For the text-containing cell, return its midpoint in [X, Y] coordinate format. 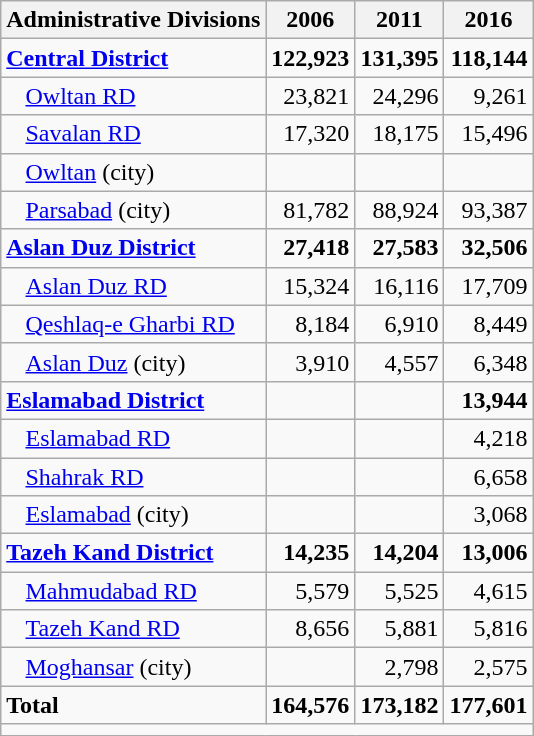
6,658 [488, 477]
18,175 [400, 134]
Tazeh Kand RD [134, 629]
93,387 [488, 210]
Aslan Duz RD [134, 286]
118,144 [488, 58]
131,395 [400, 58]
Owltan RD [134, 96]
6,910 [400, 324]
Central District [134, 58]
2,575 [488, 667]
Administrative Divisions [134, 20]
Mahmudabad RD [134, 591]
164,576 [310, 705]
5,816 [488, 629]
14,235 [310, 553]
27,583 [400, 248]
8,656 [310, 629]
13,006 [488, 553]
Shahrak RD [134, 477]
Aslan Duz (city) [134, 362]
4,218 [488, 438]
17,709 [488, 286]
13,944 [488, 400]
173,182 [400, 705]
122,923 [310, 58]
Savalan RD [134, 134]
5,579 [310, 591]
3,068 [488, 515]
6,348 [488, 362]
27,418 [310, 248]
8,449 [488, 324]
Parsabad (city) [134, 210]
15,324 [310, 286]
3,910 [310, 362]
88,924 [400, 210]
5,881 [400, 629]
Tazeh Kand District [134, 553]
2016 [488, 20]
Qeshlaq-e Gharbi RD [134, 324]
Eslamabad (city) [134, 515]
Owltan (city) [134, 172]
17,320 [310, 134]
23,821 [310, 96]
15,496 [488, 134]
4,557 [400, 362]
Moghansar (city) [134, 667]
Eslamabad RD [134, 438]
16,116 [400, 286]
5,525 [400, 591]
2,798 [400, 667]
177,601 [488, 705]
32,506 [488, 248]
Eslamabad District [134, 400]
Total [134, 705]
2011 [400, 20]
14,204 [400, 553]
Aslan Duz District [134, 248]
9,261 [488, 96]
4,615 [488, 591]
2006 [310, 20]
8,184 [310, 324]
81,782 [310, 210]
24,296 [400, 96]
